Scan for the cell matching the given text and deliver its [X, Y] coordinate at center. 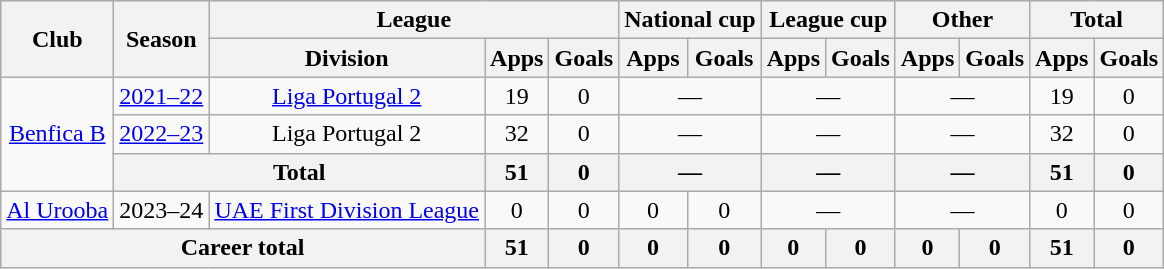
2021–22 [162, 96]
Career total [243, 248]
League [414, 20]
Benfica B [58, 134]
2023–24 [162, 210]
UAE First Division League [347, 210]
Season [162, 39]
Other [962, 20]
National cup [690, 20]
Division [347, 58]
League cup [828, 20]
Club [58, 39]
2022–23 [162, 134]
Al Urooba [58, 210]
